Return the (x, y) coordinate for the center point of the cell that contains the specified text.  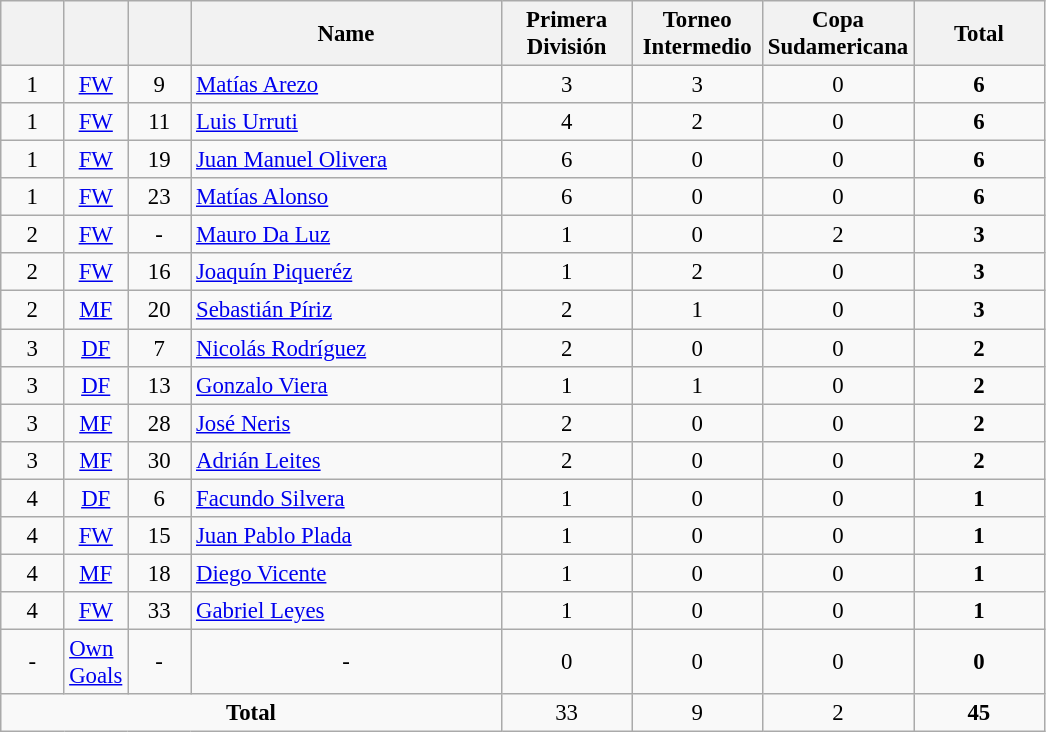
Name (346, 34)
13 (160, 385)
23 (160, 197)
20 (160, 310)
7 (160, 348)
Matías Alonso (346, 197)
30 (160, 460)
José Neris (346, 423)
16 (160, 273)
19 (160, 160)
11 (160, 122)
Luis Urruti (346, 122)
Gonzalo Viera (346, 385)
Facundo Silvera (346, 498)
Joaquín Piqueréz (346, 273)
Primera División (566, 34)
28 (160, 423)
Own Goals (96, 662)
Gabriel Leyes (346, 611)
Mauro Da Luz (346, 235)
18 (160, 573)
Nicolás Rodríguez (346, 348)
Juan Manuel Olivera (346, 160)
Adrián Leites (346, 460)
45 (980, 713)
Matías Arezo (346, 85)
Torneo Intermedio (698, 34)
15 (160, 536)
Copa Sudamericana (838, 34)
Juan Pablo Plada (346, 536)
Diego Vicente (346, 573)
Sebastián Píriz (346, 310)
